Output the [X, Y] coordinate of the center of the cell containing the given text.  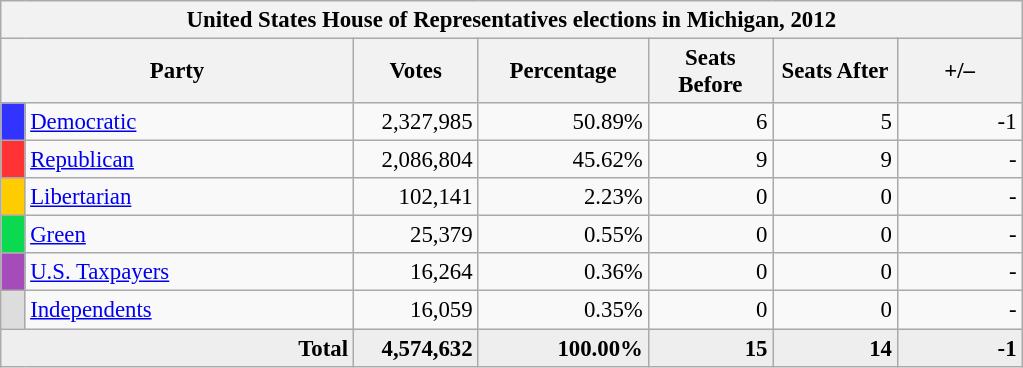
Republican [189, 160]
0.35% [563, 310]
Seats Before [710, 72]
0.55% [563, 235]
14 [836, 348]
6 [710, 122]
Party [178, 72]
2.23% [563, 197]
102,141 [416, 197]
+/– [960, 72]
16,264 [416, 273]
United States House of Representatives elections in Michigan, 2012 [512, 20]
4,574,632 [416, 348]
Green [189, 235]
2,086,804 [416, 160]
45.62% [563, 160]
Seats After [836, 72]
Libertarian [189, 197]
Independents [189, 310]
Democratic [189, 122]
5 [836, 122]
0.36% [563, 273]
25,379 [416, 235]
Total [178, 348]
15 [710, 348]
2,327,985 [416, 122]
100.00% [563, 348]
Percentage [563, 72]
U.S. Taxpayers [189, 273]
Votes [416, 72]
50.89% [563, 122]
16,059 [416, 310]
